For the text-containing cell, return its midpoint in [x, y] coordinate format. 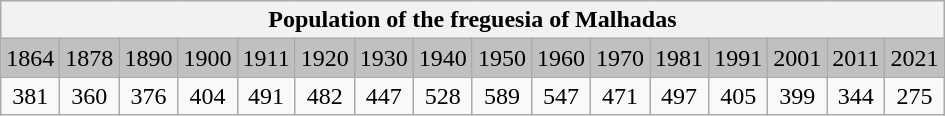
399 [798, 96]
447 [384, 96]
1878 [90, 58]
491 [266, 96]
471 [620, 96]
Population of the freguesia of Malhadas [472, 20]
1890 [148, 58]
1940 [442, 58]
2011 [856, 58]
404 [208, 96]
497 [680, 96]
1991 [738, 58]
2021 [914, 58]
1930 [384, 58]
360 [90, 96]
376 [148, 96]
405 [738, 96]
344 [856, 96]
381 [30, 96]
1900 [208, 58]
1960 [560, 58]
1950 [502, 58]
1920 [324, 58]
1970 [620, 58]
2001 [798, 58]
1864 [30, 58]
528 [442, 96]
547 [560, 96]
1911 [266, 58]
1981 [680, 58]
482 [324, 96]
589 [502, 96]
275 [914, 96]
